Search for the cell housing the specified text and yield its (X, Y) center coordinate. 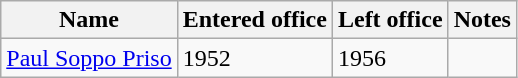
1952 (254, 58)
Name (89, 20)
Entered office (254, 20)
1956 (390, 58)
Left office (390, 20)
Paul Soppo Priso (89, 58)
Notes (482, 20)
